Output the [X, Y] coordinate of the center of the cell containing the given text.  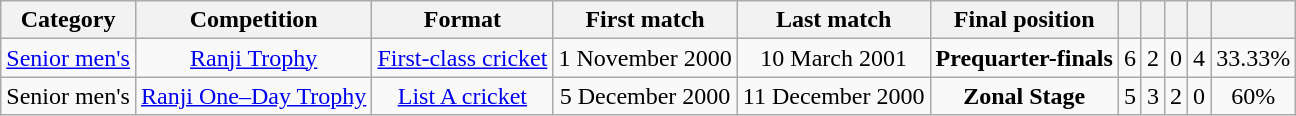
Final position [1024, 20]
Ranji Trophy [253, 58]
60% [1254, 96]
5 [1130, 96]
First match [645, 20]
10 March 2001 [834, 58]
5 December 2000 [645, 96]
3 [1152, 96]
4 [1200, 58]
Last match [834, 20]
6 [1130, 58]
1 November 2000 [645, 58]
11 December 2000 [834, 96]
Prequarter-finals [1024, 58]
Competition [253, 20]
List A cricket [462, 96]
Zonal Stage [1024, 96]
Ranji One–Day Trophy [253, 96]
33.33% [1254, 58]
First-class cricket [462, 58]
Category [68, 20]
Format [462, 20]
